Output the (X, Y) coordinate of the center of the cell containing the given text.  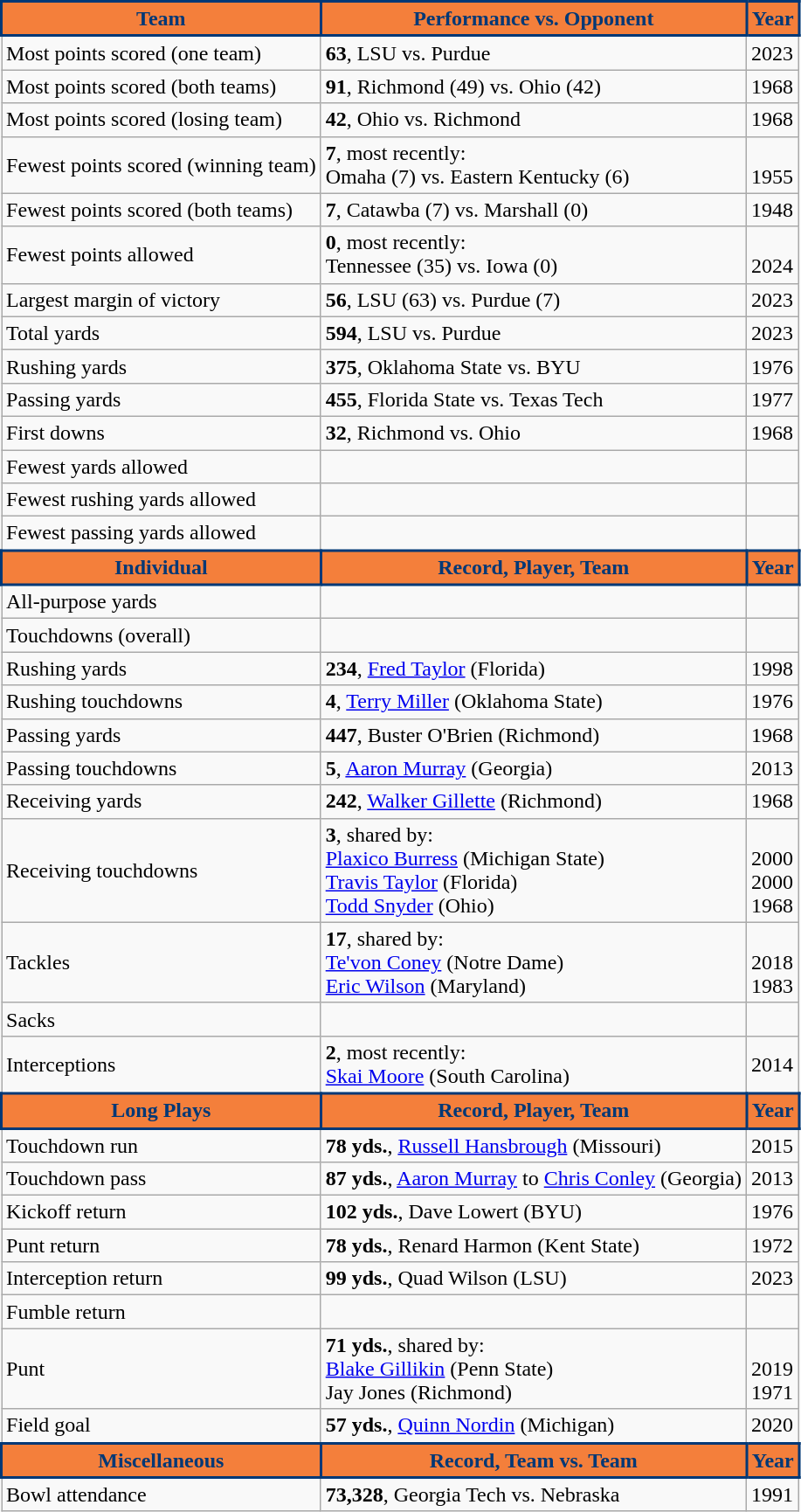
Total yards (162, 333)
Miscellaneous (162, 1460)
Performance vs. Opponent (533, 19)
Field goal (162, 1426)
5, Aaron Murray (Georgia) (533, 768)
20191971 (772, 1369)
1948 (772, 210)
2024 (772, 255)
3, shared by:Plaxico Burress (Michigan State)Travis Taylor (Florida) Todd Snyder (Ohio) (533, 870)
91, Richmond (49) vs. Ohio (42) (533, 87)
2, most recently:Skai Moore (South Carolina) (533, 1065)
99 yds., Quad Wilson (LSU) (533, 1279)
78 yds., Russell Hansbrough (Missouri) (533, 1145)
Touchdowns (overall) (162, 635)
Fewest points allowed (162, 255)
1991 (772, 1495)
242, Walker Gillette (Richmond) (533, 801)
First downs (162, 433)
Bowl attendance (162, 1495)
56, LSU (63) vs. Purdue (7) (533, 300)
Record, Team vs. Team (533, 1460)
2014 (772, 1065)
594, LSU vs. Purdue (533, 333)
Receiving touchdowns (162, 870)
57 yds., Quinn Nordin (Michigan) (533, 1426)
Fewest points scored (winning team) (162, 164)
20181983 (772, 962)
87 yds., Aaron Murray to Chris Conley (Georgia) (533, 1179)
447, Buster O'Brien (Richmond) (533, 735)
Team (162, 19)
32, Richmond vs. Ohio (533, 433)
1977 (772, 399)
200020001968 (772, 870)
7, most recently:Omaha (7) vs. Eastern Kentucky (6) (533, 164)
Fewest rushing yards allowed (162, 500)
0, most recently:Tennessee (35) vs. Iowa (0) (533, 255)
Interceptions (162, 1065)
Tackles (162, 962)
Fumble return (162, 1312)
Passing touchdowns (162, 768)
4, Terry Miller (Oklahoma State) (533, 702)
Most points scored (one team) (162, 52)
102 yds., Dave Lowert (BYU) (533, 1212)
Long Plays (162, 1111)
Touchdown run (162, 1145)
Sacks (162, 1019)
Fewest passing yards allowed (162, 533)
Most points scored (losing team) (162, 120)
Most points scored (both teams) (162, 87)
Punt return (162, 1245)
Fewest points scored (both teams) (162, 210)
71 yds., shared by:Blake Gillikin (Penn State)Jay Jones (Richmond) (533, 1369)
1972 (772, 1245)
42, Ohio vs. Richmond (533, 120)
1955 (772, 164)
375, Oklahoma State vs. BYU (533, 366)
Touchdown pass (162, 1179)
Individual (162, 567)
1998 (772, 669)
2020 (772, 1426)
Interception return (162, 1279)
63, LSU vs. Purdue (533, 52)
7, Catawba (7) vs. Marshall (0) (533, 210)
73,328, Georgia Tech vs. Nebraska (533, 1495)
Largest margin of victory (162, 300)
Receiving yards (162, 801)
Rushing touchdowns (162, 702)
78 yds., Renard Harmon (Kent State) (533, 1245)
Punt (162, 1369)
Fewest yards allowed (162, 466)
17, shared by:Te'von Coney (Notre Dame)Eric Wilson (Maryland) (533, 962)
All-purpose yards (162, 601)
455, Florida State vs. Texas Tech (533, 399)
234, Fred Taylor (Florida) (533, 669)
2015 (772, 1145)
Kickoff return (162, 1212)
